Extract the (X, Y) coordinate from the center of the cell holding the provided text.  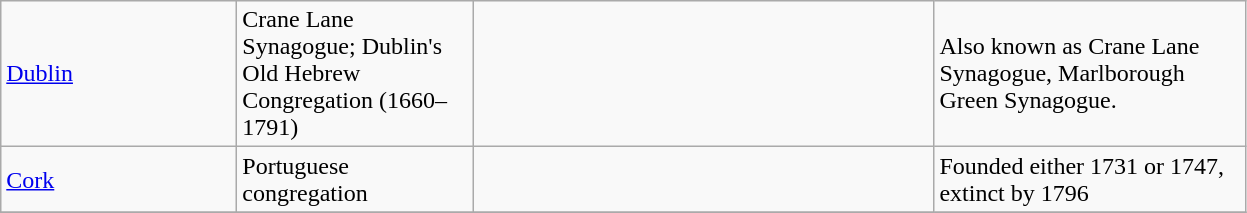
Also known as Crane Lane Synagogue, Marlborough Green Synagogue. (1090, 74)
Founded either 1731 or 1747, extinct by 1796 (1090, 180)
Crane Lane Synagogue; Dublin's Old Hebrew Congregation (1660–1791) (355, 74)
Cork (119, 180)
Portuguese congregation (355, 180)
Dublin (119, 74)
